Return [X, Y] of the center of cell containing provided text 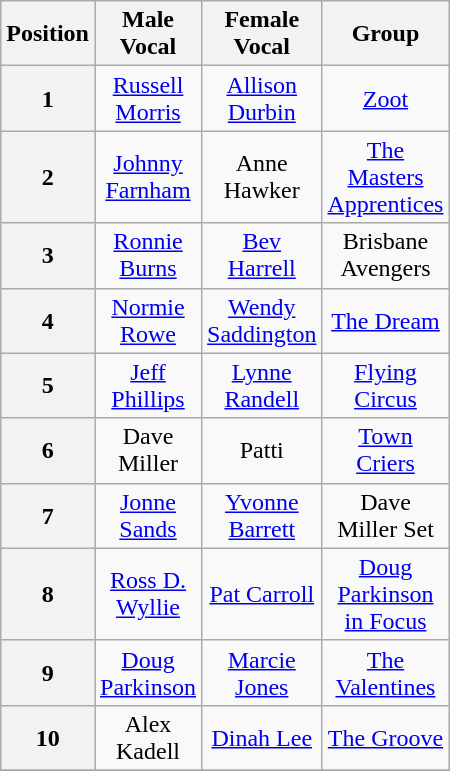
Ross D. Wyllie [148, 594]
Doug Parkinson [148, 672]
The Dream [386, 320]
10 [48, 738]
Dave Miller [148, 450]
Alex Kadell [148, 738]
Pat Carroll [262, 594]
Wendy Saddington [262, 320]
1 [48, 98]
Flying Circus [386, 386]
The Groove [386, 738]
Male Vocal [148, 34]
Jonne Sands [148, 516]
Dinah Lee [262, 738]
8 [48, 594]
6 [48, 450]
Bev Harrell [262, 256]
Patti [262, 450]
Position [48, 34]
5 [48, 386]
Town Criers [386, 450]
Allison Durbin [262, 98]
Lynne Randell [262, 386]
9 [48, 672]
3 [48, 256]
Dave Miller Set [386, 516]
Group [386, 34]
Zoot [386, 98]
Anne Hawker [262, 177]
7 [48, 516]
Doug Parkinson in Focus [386, 594]
The Valentines [386, 672]
Brisbane Avengers [386, 256]
2 [48, 177]
Marcie Jones [262, 672]
Johnny Farnham [148, 177]
Normie Rowe [148, 320]
Russell Morris [148, 98]
Female Vocal [262, 34]
Jeff Phillips [148, 386]
4 [48, 320]
Ronnie Burns [148, 256]
The Masters Apprentices [386, 177]
Yvonne Barrett [262, 516]
